Search for the cell housing the specified text and yield its (X, Y) center coordinate. 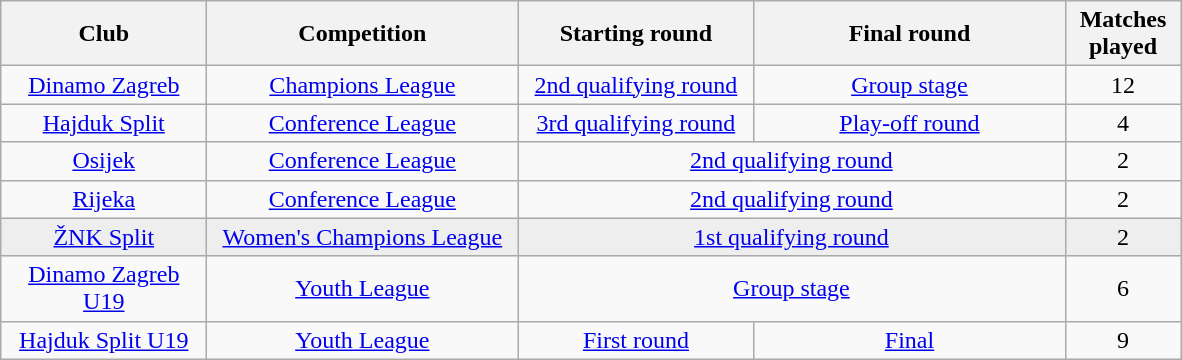
Matches played (1123, 34)
Women's Champions League (362, 237)
Dinamo Zagreb U19 (104, 288)
Hajduk Split (104, 123)
Final (910, 340)
Final round (910, 34)
Play-off round (910, 123)
12 (1123, 85)
4 (1123, 123)
Dinamo Zagreb (104, 85)
Club (104, 34)
Osijek (104, 161)
Champions League (362, 85)
1st qualifying round (792, 237)
Hajduk Split U19 (104, 340)
First round (636, 340)
3rd qualifying round (636, 123)
ŽNK Split (104, 237)
Competition (362, 34)
Rijeka (104, 199)
Starting round (636, 34)
6 (1123, 288)
9 (1123, 340)
